Return (x, y) of the center of cell containing provided text 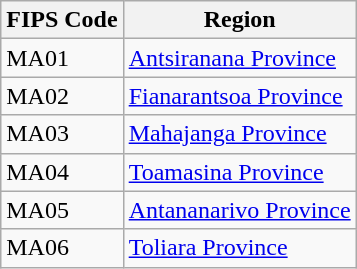
FIPS Code (62, 20)
Toamasina Province (240, 172)
Region (240, 20)
MA03 (62, 134)
Fianarantsoa Province (240, 96)
Antananarivo Province (240, 210)
Antsiranana Province (240, 58)
MA06 (62, 248)
Mahajanga Province (240, 134)
Toliara Province (240, 248)
MA04 (62, 172)
MA01 (62, 58)
MA02 (62, 96)
MA05 (62, 210)
